For the text-containing cell, return its midpoint in [x, y] coordinate format. 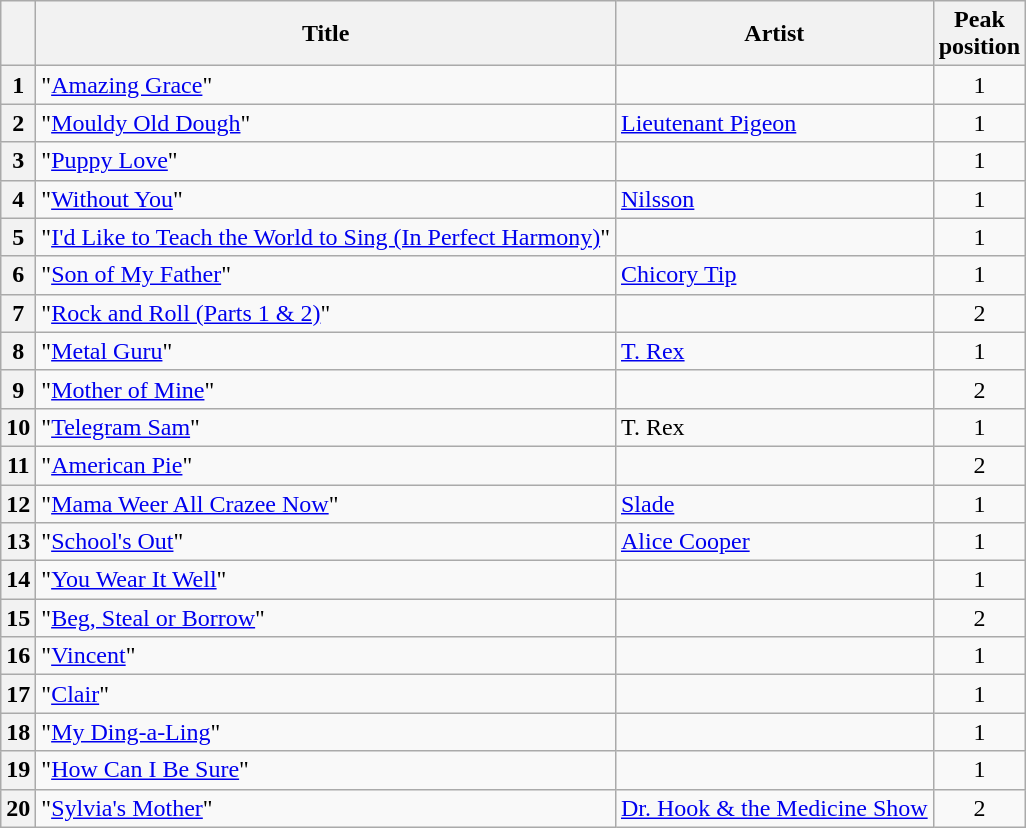
"Amazing Grace" [326, 85]
19 [18, 770]
Alice Cooper [774, 542]
4 [18, 199]
20 [18, 808]
Nilsson [774, 199]
Peakposition [979, 34]
8 [18, 351]
"American Pie" [326, 465]
"You Wear It Well" [326, 580]
11 [18, 465]
"Telegram Sam" [326, 427]
"I'd Like to Teach the World to Sing (In Perfect Harmony)" [326, 237]
"Without You" [326, 199]
15 [18, 618]
6 [18, 275]
Chicory Tip [774, 275]
Slade [774, 503]
3 [18, 161]
"Son of My Father" [326, 275]
"School's Out" [326, 542]
10 [18, 427]
"Vincent" [326, 656]
"Mama Weer All Crazee Now" [326, 503]
"Mouldy Old Dough" [326, 123]
Lieutenant Pigeon [774, 123]
"Mother of Mine" [326, 389]
9 [18, 389]
"My Ding-a-Ling" [326, 732]
"Clair" [326, 694]
5 [18, 237]
"Rock and Roll (Parts 1 & 2)" [326, 313]
"How Can I Be Sure" [326, 770]
14 [18, 580]
Artist [774, 34]
18 [18, 732]
"Puppy Love" [326, 161]
13 [18, 542]
12 [18, 503]
Title [326, 34]
Dr. Hook & the Medicine Show [774, 808]
"Metal Guru" [326, 351]
7 [18, 313]
"Sylvia's Mother" [326, 808]
17 [18, 694]
16 [18, 656]
"Beg, Steal or Borrow" [326, 618]
